Provide the (x, y) coordinate of the cell's center where the given text is located.  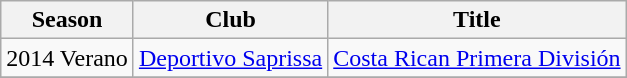
Costa Rican Primera División (477, 58)
Club (230, 20)
Season (68, 20)
Title (477, 20)
2014 Verano (68, 58)
Deportivo Saprissa (230, 58)
